Search for the cell housing the specified text and yield its (x, y) center coordinate. 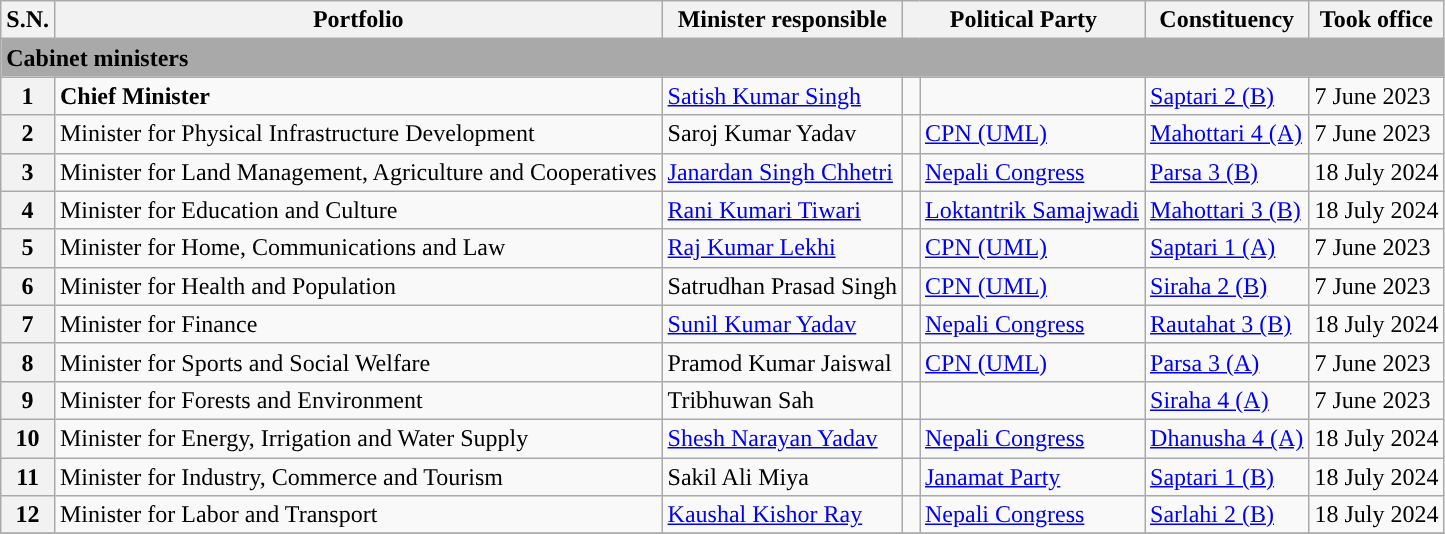
11 (28, 477)
Chief Minister (358, 96)
6 (28, 286)
Minister for Forests and Environment (358, 400)
Minister for Land Management, Agriculture and Cooperatives (358, 172)
Shesh Narayan Yadav (782, 438)
10 (28, 438)
Minister for Industry, Commerce and Tourism (358, 477)
9 (28, 400)
Minister for Home, Communications and Law (358, 248)
Portfolio (358, 20)
Minister for Labor and Transport (358, 515)
2 (28, 134)
Minister responsible (782, 20)
Minister for Health and Population (358, 286)
Raj Kumar Lekhi (782, 248)
3 (28, 172)
Sakil Ali Miya (782, 477)
Cabinet ministers (722, 58)
Saptari 1 (B) (1227, 477)
Parsa 3 (B) (1227, 172)
1 (28, 96)
Satrudhan Prasad Singh (782, 286)
Janamat Party (1032, 477)
Minister for Energy, Irrigation and Water Supply (358, 438)
Sarlahi 2 (B) (1227, 515)
Political Party (1023, 20)
Minister for Finance (358, 324)
S.N. (28, 20)
Rautahat 3 (B) (1227, 324)
Siraha 4 (A) (1227, 400)
Satish Kumar Singh (782, 96)
Siraha 2 (B) (1227, 286)
Minister for Education and Culture (358, 210)
5 (28, 248)
Saptari 2 (B) (1227, 96)
Loktantrik Samajwadi (1032, 210)
Minister for Sports and Social Welfare (358, 362)
Minister for Physical Infrastructure Development (358, 134)
Constituency (1227, 20)
7 (28, 324)
Parsa 3 (A) (1227, 362)
Mahottari 3 (B) (1227, 210)
Took office (1376, 20)
Pramod Kumar Jaiswal (782, 362)
Saptari 1 (A) (1227, 248)
Dhanusha 4 (A) (1227, 438)
4 (28, 210)
Kaushal Kishor Ray (782, 515)
Mahottari 4 (A) (1227, 134)
Saroj Kumar Yadav (782, 134)
Janardan Singh Chhetri (782, 172)
Tribhuwan Sah (782, 400)
Sunil Kumar Yadav (782, 324)
8 (28, 362)
12 (28, 515)
Rani Kumari Tiwari (782, 210)
